From the cell containing the given text, extract its center point as (x, y) coordinate. 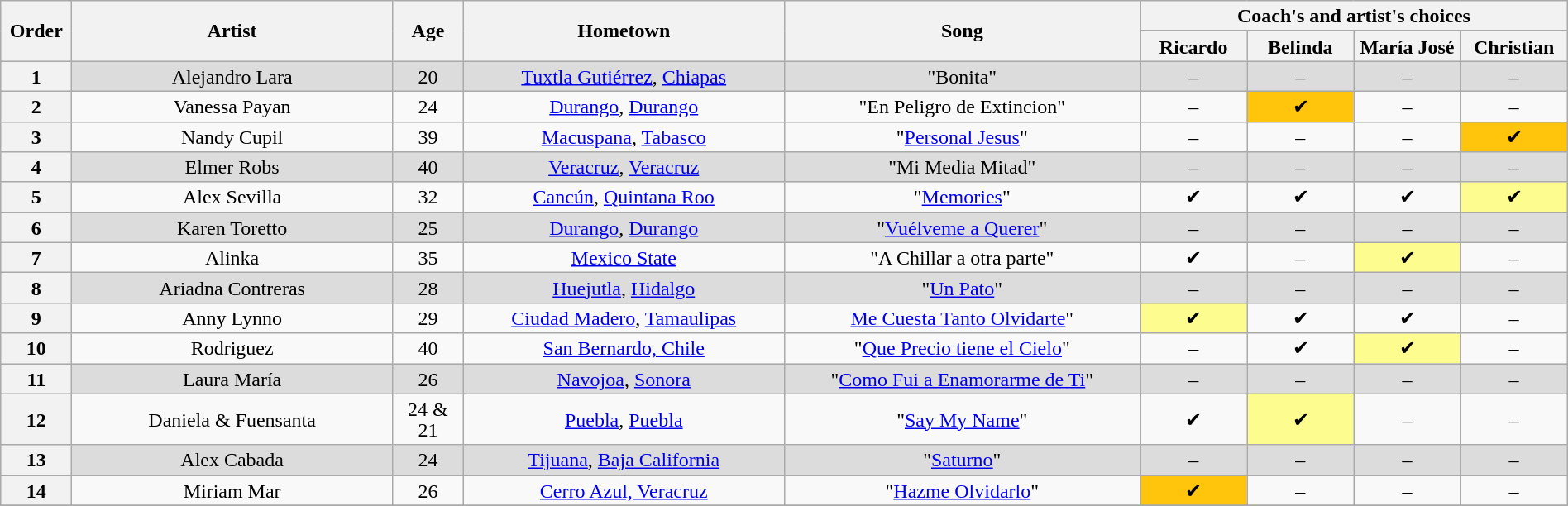
25 (428, 228)
Navojoa, Sonora (624, 379)
5 (36, 197)
Belinda (1300, 46)
"Como Fui a Enamorarme de Ti" (963, 379)
35 (428, 258)
10 (36, 349)
8 (36, 288)
20 (428, 76)
11 (36, 379)
"Memories" (963, 197)
"Say My Name" (963, 419)
Me Cuesta Tanto Olvidarte" (963, 317)
Karen Toretto (232, 228)
Veracruz, Veracruz (624, 167)
San Bernardo, Chile (624, 349)
Ariadna Contreras (232, 288)
1 (36, 76)
"Personal Jesus" (963, 137)
Cancún, Quintana Roo (624, 197)
Order (36, 31)
Daniela & Fuensanta (232, 419)
Coach's and artist's choices (1355, 17)
"Hazme Olvidarlo" (963, 491)
"Mi Media Mitad" (963, 167)
"Saturno" (963, 460)
Macuspana, Tabasco (624, 137)
Miriam Mar (232, 491)
4 (36, 167)
"En Peligro de Extincion" (963, 106)
Alex Sevilla (232, 197)
12 (36, 419)
Huejutla, Hidalgo (624, 288)
Tijuana, Baja California (624, 460)
Hometown (624, 31)
Tuxtla Gutiérrez, Chiapas (624, 76)
39 (428, 137)
"Que Precio tiene el Cielo" (963, 349)
Laura María (232, 379)
Rodriguez (232, 349)
"Bonita" (963, 76)
Alejandro Lara (232, 76)
Nandy Cupil (232, 137)
Alinka (232, 258)
9 (36, 317)
"Un Pato" (963, 288)
Anny Lynno (232, 317)
Artist (232, 31)
Puebla, Puebla (624, 419)
"A Chillar a otra parte" (963, 258)
6 (36, 228)
29 (428, 317)
"Vuélveme a Querer" (963, 228)
Mexico State (624, 258)
28 (428, 288)
24 & 21 (428, 419)
María José (1408, 46)
Alex Cabada (232, 460)
Elmer Robs (232, 167)
Song (963, 31)
Age (428, 31)
7 (36, 258)
Ciudad Madero, Tamaulipas (624, 317)
Christian (1513, 46)
13 (36, 460)
2 (36, 106)
Vanessa Payan (232, 106)
3 (36, 137)
Cerro Azul, Veracruz (624, 491)
32 (428, 197)
Ricardo (1194, 46)
14 (36, 491)
